Find where the given text appears and provide that cell's center as (X, Y) coordinate. 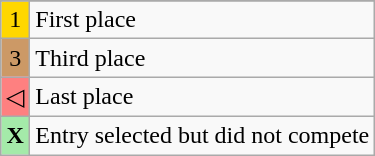
First place (202, 20)
Last place (202, 97)
Third place (202, 58)
X (16, 135)
Entry selected but did not compete (202, 135)
1 (16, 20)
◁ (16, 97)
3 (16, 58)
